Determine the (X, Y) coordinate at the center of the cell enclosing the given text.  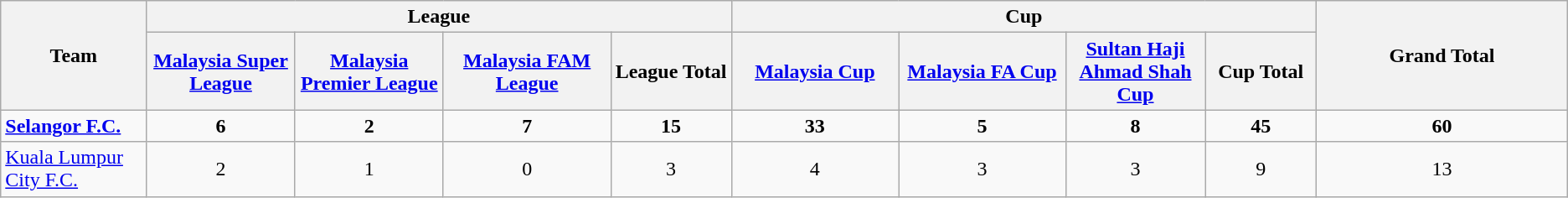
15 (671, 126)
60 (1442, 126)
13 (1442, 169)
Sultan Haji Ahmad Shah Cup (1135, 71)
7 (527, 126)
5 (983, 126)
9 (1261, 169)
8 (1135, 126)
6 (221, 126)
Team (74, 55)
League (439, 17)
Selangor F.C. (74, 126)
Malaysia Cup (815, 71)
League Total (671, 71)
Malaysia FAM League (527, 71)
Malaysia FA Cup (983, 71)
Cup Total (1261, 71)
Grand Total (1442, 55)
Malaysia Super League (221, 71)
Cup (1024, 17)
Malaysia Premier League (369, 71)
33 (815, 126)
45 (1261, 126)
1 (369, 169)
4 (815, 169)
0 (527, 169)
Kuala Lumpur City F.C. (74, 169)
